For the text-containing cell, return its midpoint in [x, y] coordinate format. 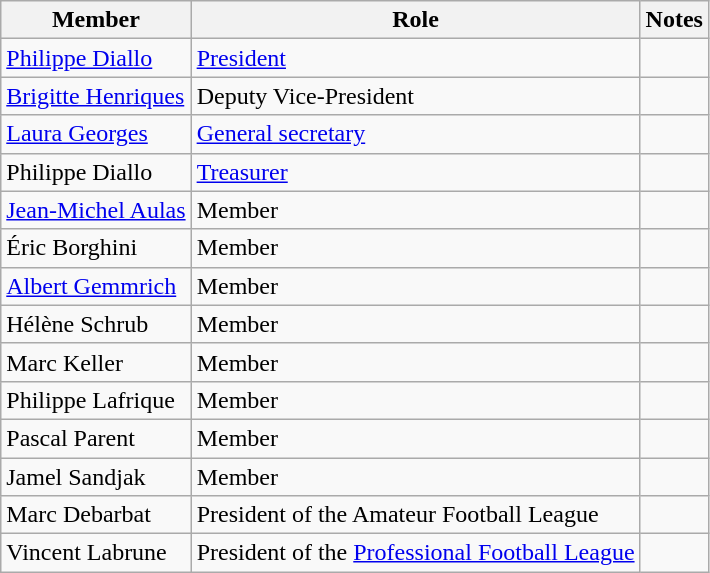
Brigitte Henriques [96, 96]
Role [416, 20]
Notes [674, 20]
Treasurer [416, 172]
President of the Amateur Football League [416, 515]
Éric Borghini [96, 248]
Jean-Michel Aulas [96, 210]
Pascal Parent [96, 438]
President [416, 58]
Philippe Lafrique [96, 400]
Marc Debarbat [96, 515]
President of the Professional Football League [416, 553]
Vincent Labrune [96, 553]
Marc Keller [96, 362]
Hélène Schrub [96, 324]
Deputy Vice-President [416, 96]
Albert Gemmrich [96, 286]
Laura Georges [96, 134]
General secretary [416, 134]
Jamel Sandjak [96, 477]
